For the text-containing cell, return its midpoint in [X, Y] coordinate format. 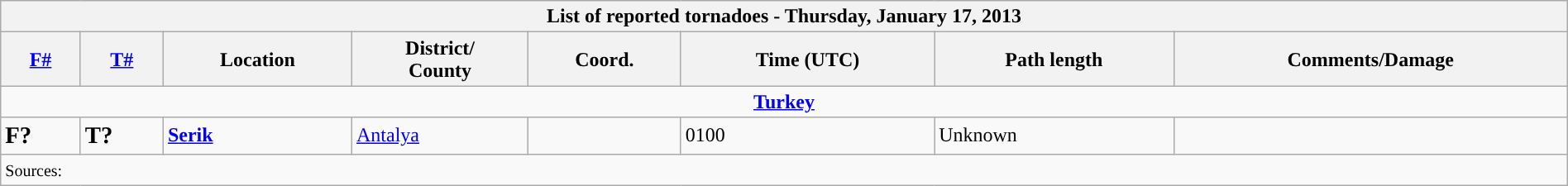
T? [122, 136]
Coord. [605, 60]
District/County [440, 60]
Path length [1054, 60]
0100 [807, 136]
Time (UTC) [807, 60]
Comments/Damage [1370, 60]
Turkey [784, 102]
Antalya [440, 136]
Sources: [784, 169]
Unknown [1054, 136]
Location [257, 60]
F# [41, 60]
F? [41, 136]
T# [122, 60]
Serik [257, 136]
List of reported tornadoes - Thursday, January 17, 2013 [784, 17]
